Detect which cell encompasses the target text, then output its (X, Y) center coordinate. 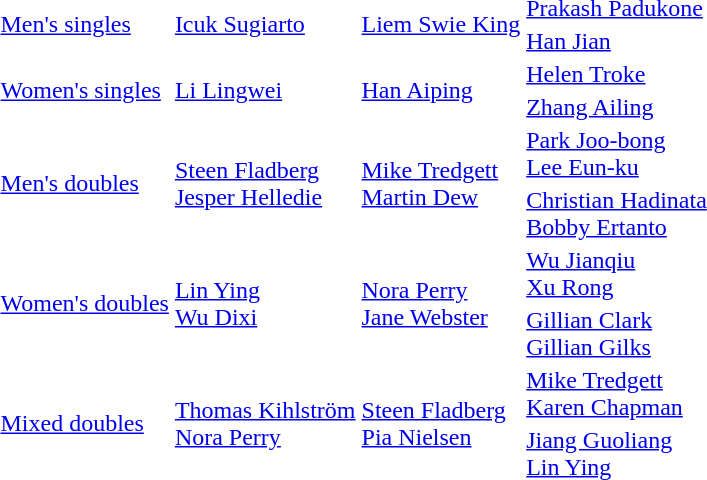
Nora Perry Jane Webster (441, 304)
Li Lingwei (265, 90)
Han Aiping (441, 90)
Steen Fladberg Jesper Helledie (265, 184)
Mike Tredgett Martin Dew (441, 184)
Lin Ying Wu Dixi (265, 304)
